Return the (X, Y) coordinate for the center point of the cell that contains the specified text.  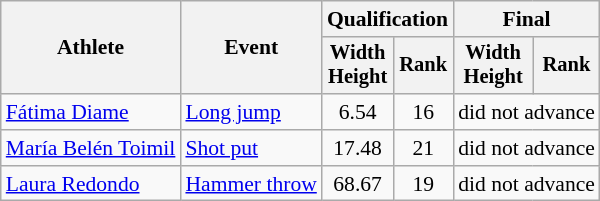
21 (423, 148)
Athlete (91, 48)
17.48 (358, 148)
Fátima Diame (91, 112)
6.54 (358, 112)
Event (250, 48)
Long jump (250, 112)
Shot put (250, 148)
Qualification (388, 19)
Final (526, 19)
María Belén Toimil (91, 148)
16 (423, 112)
